Identify which cell holds the provided text, then report its (X, Y) central coordinate. 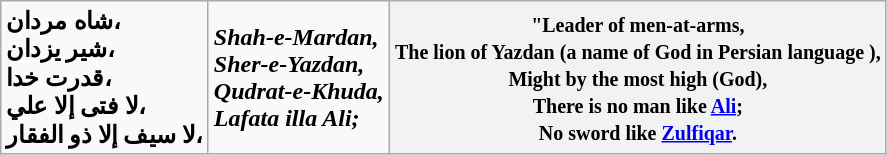
شاه مردان،شیر یزدان،قدرت خدا،لا فتى إلا علي،لا سيف إلا ذو الفقار، (105, 78)
Shah-e-Mardan, Sher-e-Yazdan, Qudrat-e-Khuda, Lafata illa Ali; (298, 78)
